Determine the [x, y] coordinate at the center of the cell enclosing the given text.  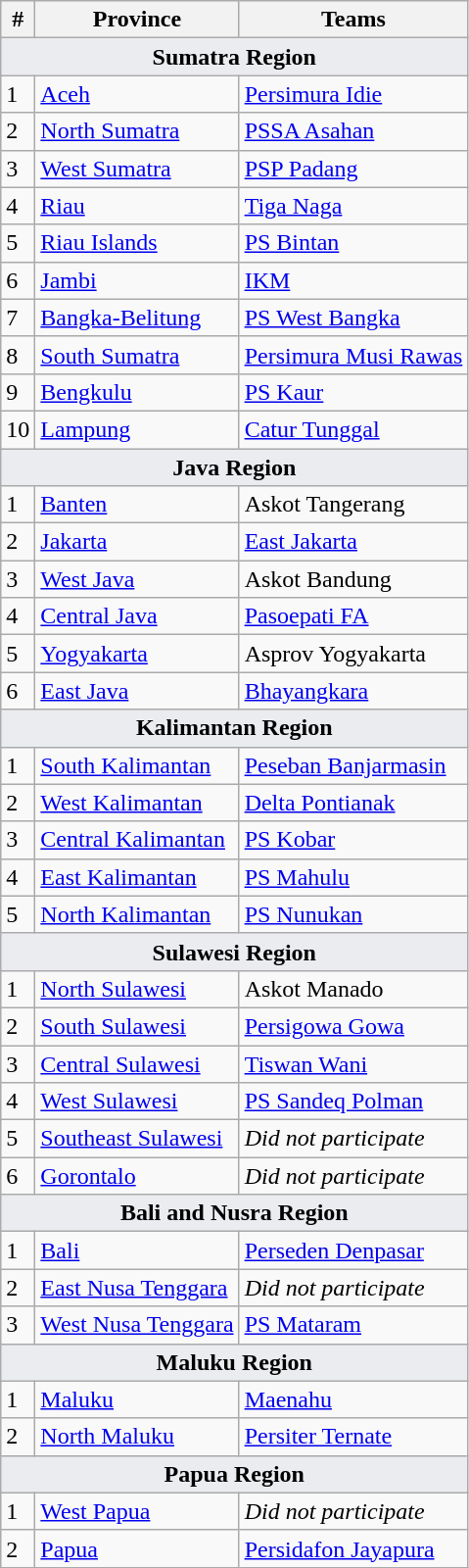
PS Nunukan [353, 914]
Bangka-Belitung [137, 318]
Bali [137, 1250]
7 [18, 318]
Central Java [137, 616]
South Sulawesi [137, 1026]
East Jakarta [353, 542]
Persidafon Jayapura [353, 1548]
North Kalimantan [137, 914]
Bhayangkara [353, 691]
PS West Bangka [353, 318]
Persiter Ternate [353, 1437]
Central Kalimantan [137, 840]
# [18, 20]
PSSA Asahan [353, 131]
Perseden Denpasar [353, 1250]
West Sumatra [137, 169]
Asprov Yogyakarta [353, 654]
Persigowa Gowa [353, 1026]
South Sumatra [137, 355]
Banten [137, 505]
Askot Bandung [353, 579]
Sumatra Region [235, 57]
8 [18, 355]
Tiga Naga [353, 206]
Maluku [137, 1399]
Aceh [137, 94]
Teams [353, 20]
Tiswan Wani [353, 1063]
Gorontalo [137, 1176]
PSP Padang [353, 169]
PS Kobar [353, 840]
Catur Tunggal [353, 429]
Askot Tangerang [353, 505]
Riau [137, 206]
PS Kaur [353, 392]
Maenahu [353, 1399]
Province [137, 20]
Bengkulu [137, 392]
Papua [137, 1548]
PS Mahulu [353, 877]
Lampung [137, 429]
Pasoepati FA [353, 616]
Sulawesi Region [235, 952]
Peseban Banjarmasin [353, 765]
Jambi [137, 280]
Papua Region [235, 1474]
PS Bintan [353, 243]
PS Sandeq Polman [353, 1102]
10 [18, 429]
East Nusa Tenggara [137, 1288]
West Kalimantan [137, 803]
Riau Islands [137, 243]
Delta Pontianak [353, 803]
Yogyakarta [137, 654]
Persimura Musi Rawas [353, 355]
Southeast Sulawesi [137, 1139]
West Nusa Tenggara [137, 1325]
Askot Manado [353, 989]
West Java [137, 579]
Jakarta [137, 542]
West Sulawesi [137, 1102]
Maluku Region [235, 1362]
Persimura Idie [353, 94]
North Sulawesi [137, 989]
North Maluku [137, 1437]
East Kalimantan [137, 877]
PS Mataram [353, 1325]
Central Sulawesi [137, 1063]
East Java [137, 691]
Java Region [235, 467]
West Papua [137, 1511]
IKM [353, 280]
9 [18, 392]
Kalimantan Region [235, 728]
North Sumatra [137, 131]
Bali and Nusra Region [235, 1213]
South Kalimantan [137, 765]
